Locate the cell with the specified text and output its (X, Y) center coordinate. 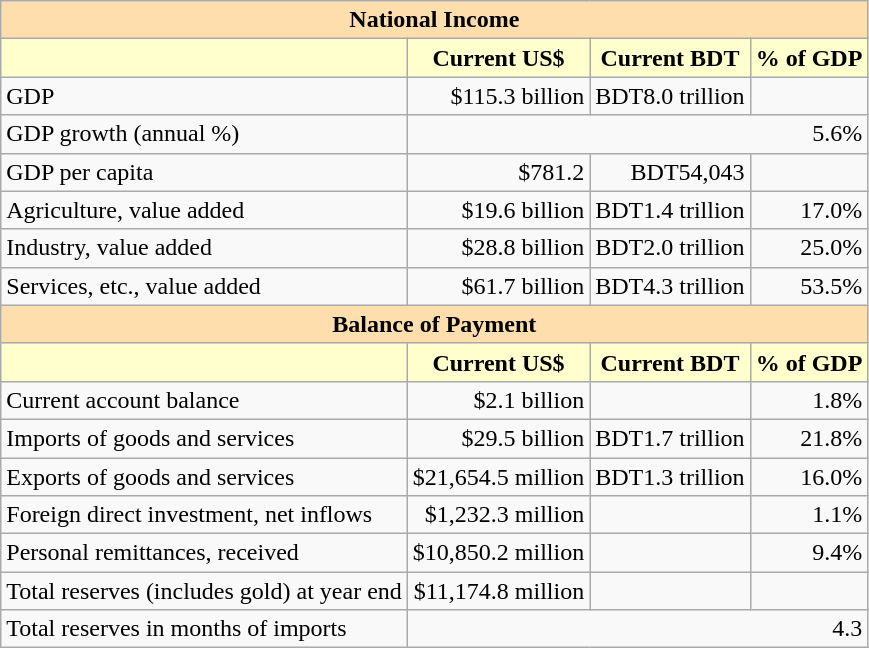
GDP per capita (204, 172)
$781.2 (498, 172)
$11,174.8 million (498, 591)
BDT54,043 (670, 172)
BDT1.3 trillion (670, 477)
$21,654.5 million (498, 477)
$28.8 billion (498, 248)
$1,232.3 million (498, 515)
17.0% (809, 210)
9.4% (809, 553)
$61.7 billion (498, 286)
Industry, value added (204, 248)
$29.5 billion (498, 438)
Current account balance (204, 400)
25.0% (809, 248)
16.0% (809, 477)
$10,850.2 million (498, 553)
GDP (204, 96)
Imports of goods and services (204, 438)
Balance of Payment (434, 324)
BDT1.7 trillion (670, 438)
Personal remittances, received (204, 553)
$115.3 billion (498, 96)
1.1% (809, 515)
Total reserves in months of imports (204, 629)
GDP growth (annual %) (204, 134)
1.8% (809, 400)
BDT4.3 trillion (670, 286)
$19.6 billion (498, 210)
National Income (434, 20)
$2.1 billion (498, 400)
Services, etc., value added (204, 286)
21.8% (809, 438)
Exports of goods and services (204, 477)
4.3 (638, 629)
BDT1.4 trillion (670, 210)
5.6% (638, 134)
BDT8.0 trillion (670, 96)
Foreign direct investment, net inflows (204, 515)
53.5% (809, 286)
Agriculture, value added (204, 210)
Total reserves (includes gold) at year end (204, 591)
BDT2.0 trillion (670, 248)
